Provide the [X, Y] coordinate of the cell's center where the given text is located.  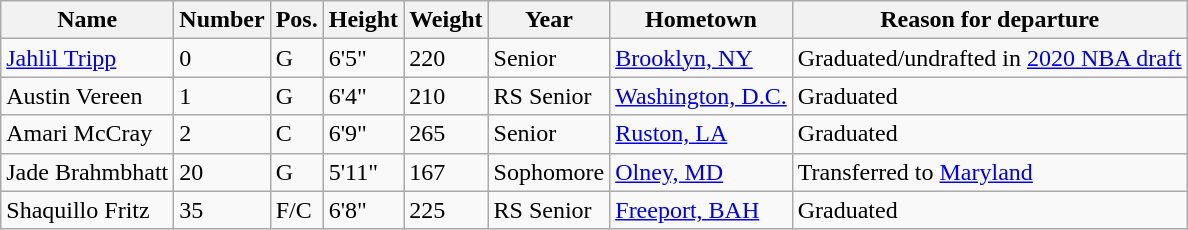
Sophomore [549, 172]
5'11" [363, 172]
Hometown [701, 20]
2 [222, 134]
6'9" [363, 134]
Height [363, 20]
Name [88, 20]
35 [222, 210]
C [296, 134]
Brooklyn, NY [701, 58]
Weight [446, 20]
1 [222, 96]
265 [446, 134]
Transferred to Maryland [990, 172]
220 [446, 58]
Year [549, 20]
Amari McCray [88, 134]
167 [446, 172]
225 [446, 210]
Ruston, LA [701, 134]
0 [222, 58]
Graduated/undrafted in 2020 NBA draft [990, 58]
Reason for departure [990, 20]
210 [446, 96]
Number [222, 20]
Shaquillo Fritz [88, 210]
Jahlil Tripp [88, 58]
6'4" [363, 96]
Washington, D.C. [701, 96]
6'5" [363, 58]
Freeport, BAH [701, 210]
Austin Vereen [88, 96]
Olney, MD [701, 172]
20 [222, 172]
6'8" [363, 210]
F/C [296, 210]
Pos. [296, 20]
Jade Brahmbhatt [88, 172]
